Scan for the cell matching the given text and deliver its (x, y) coordinate at center. 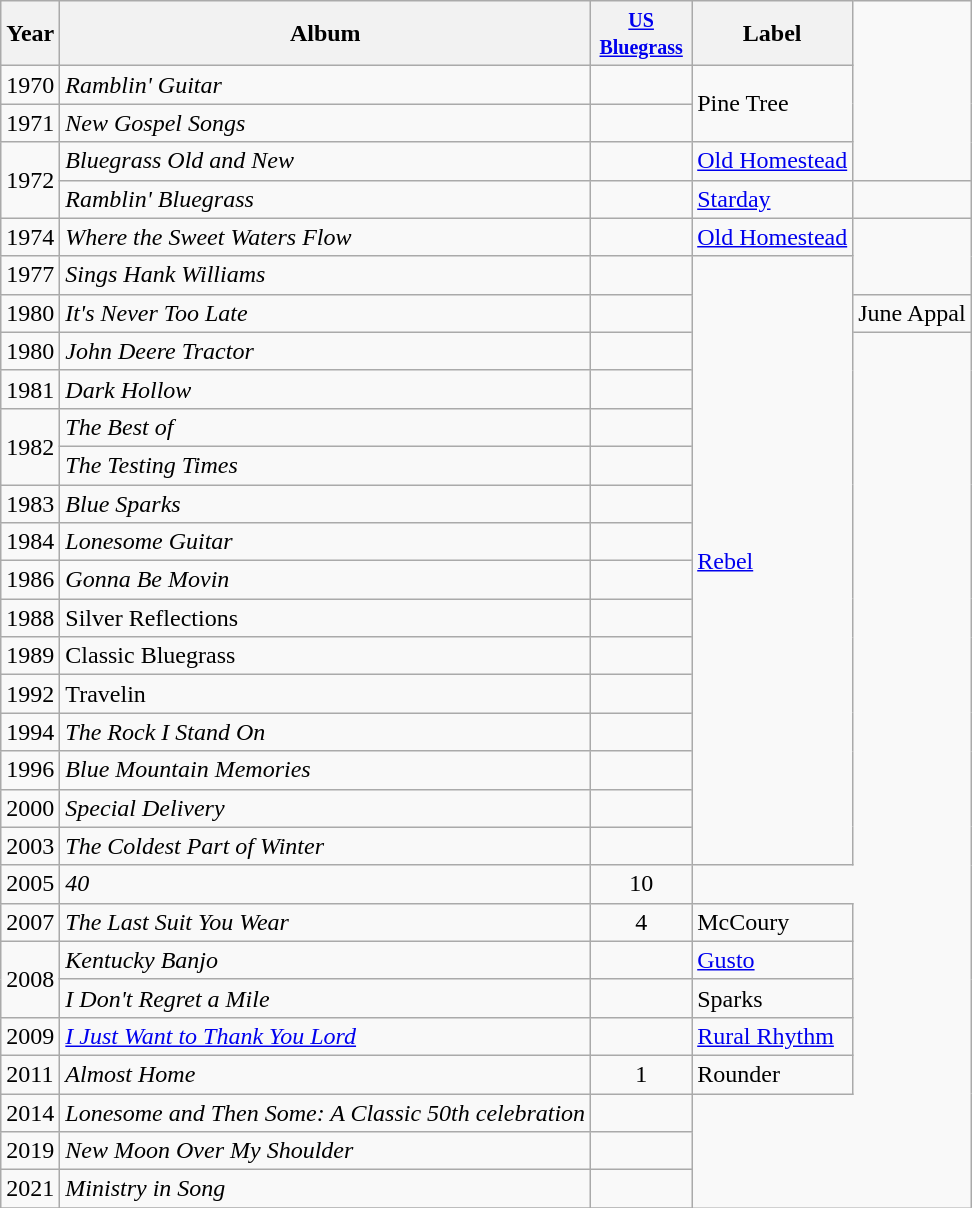
1971 (30, 123)
2011 (30, 1074)
The Rock I Stand On (326, 732)
June Appal (912, 313)
I Don't Regret a Mile (326, 998)
1992 (30, 694)
McCoury (772, 922)
Blue Sparks (326, 503)
Silver Reflections (326, 618)
Classic Bluegrass (326, 656)
New Gospel Songs (326, 123)
1996 (30, 770)
2009 (30, 1036)
Special Delivery (326, 808)
1982 (30, 446)
New Moon Over My Shoulder (326, 1151)
Blue Mountain Memories (326, 770)
I Just Want to Thank You Lord (326, 1036)
Rural Rhythm (772, 1036)
1974 (30, 237)
Lonesome Guitar (326, 542)
Label (772, 34)
4 (642, 922)
The Best of (326, 427)
The Testing Times (326, 465)
1994 (30, 732)
2014 (30, 1113)
Ministry in Song (326, 1189)
Travelin (326, 694)
Gonna Be Movin (326, 580)
Kentucky Banjo (326, 960)
1983 (30, 503)
2007 (30, 922)
1986 (30, 580)
The Last Suit You Wear (326, 922)
John Deere Tractor (326, 351)
2000 (30, 808)
Gusto (772, 960)
Ramblin' Guitar (326, 85)
1989 (30, 656)
1977 (30, 275)
Ramblin' Bluegrass (326, 199)
40 (326, 884)
Sparks (772, 998)
Dark Hollow (326, 389)
2008 (30, 979)
US Bluegrass (642, 34)
2003 (30, 846)
Rounder (772, 1074)
Almost Home (326, 1074)
2021 (30, 1189)
Year (30, 34)
Bluegrass Old and New (326, 161)
1981 (30, 389)
Album (326, 34)
1972 (30, 180)
Starday (772, 199)
Lonesome and Then Some: A Classic 50th celebration (326, 1113)
1988 (30, 618)
It's Never Too Late (326, 313)
10 (642, 884)
Where the Sweet Waters Flow (326, 237)
Sings Hank Williams (326, 275)
1984 (30, 542)
The Coldest Part of Winter (326, 846)
2019 (30, 1151)
1 (642, 1074)
Rebel (772, 560)
2005 (30, 884)
Pine Tree (772, 104)
1970 (30, 85)
